Identify which cell holds the provided text, then report its [x, y] central coordinate. 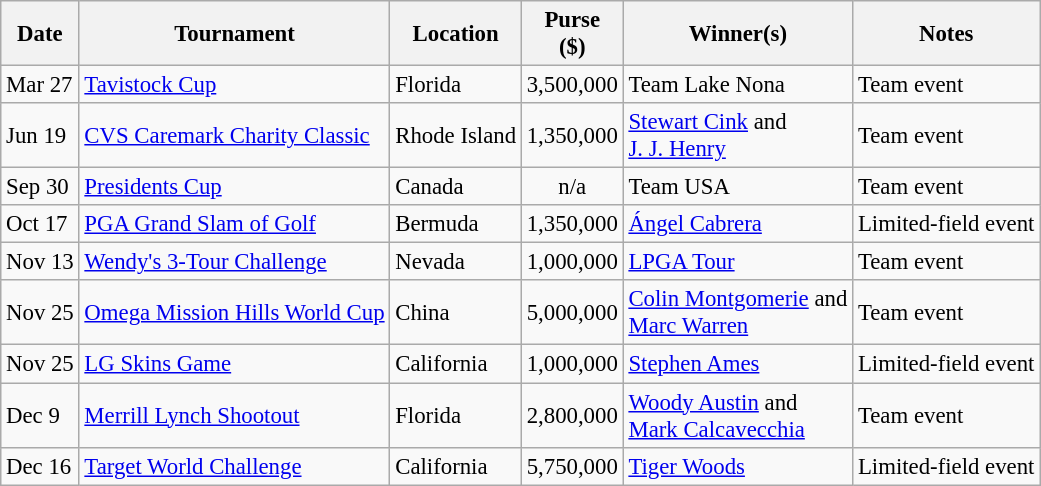
Target World Challenge [234, 466]
Tavistock Cup [234, 85]
5,750,000 [572, 466]
Wendy's 3-Tour Challenge [234, 262]
Sep 30 [40, 187]
LG Skins Game [234, 364]
Winner(s) [738, 34]
Merrill Lynch Shootout [234, 416]
Jun 19 [40, 136]
5,000,000 [572, 312]
Tournament [234, 34]
China [456, 312]
PGA Grand Slam of Golf [234, 224]
3,500,000 [572, 85]
LPGA Tour [738, 262]
Ángel Cabrera [738, 224]
Team USA [738, 187]
Colin Montgomerie and Marc Warren [738, 312]
Tiger Woods [738, 466]
Stephen Ames [738, 364]
Presidents Cup [234, 187]
Woody Austin and Mark Calcavecchia [738, 416]
Nevada [456, 262]
CVS Caremark Charity Classic [234, 136]
Location [456, 34]
Omega Mission Hills World Cup [234, 312]
Oct 17 [40, 224]
Dec 9 [40, 416]
Canada [456, 187]
2,800,000 [572, 416]
Dec 16 [40, 466]
Rhode Island [456, 136]
Mar 27 [40, 85]
Nov 13 [40, 262]
Bermuda [456, 224]
Purse($) [572, 34]
Stewart Cink and J. J. Henry [738, 136]
Notes [946, 34]
Date [40, 34]
n/a [572, 187]
Team Lake Nona [738, 85]
